Scan for the cell matching the given text and deliver its [x, y] coordinate at center. 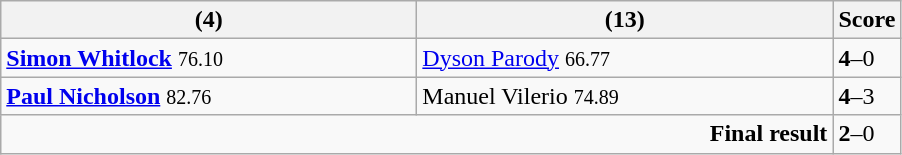
4–3 [867, 96]
(4) [209, 20]
(13) [625, 20]
Simon Whitlock 76.10 [209, 58]
4–0 [867, 58]
Dyson Parody 66.77 [625, 58]
2–0 [867, 134]
Manuel Vilerio 74.89 [625, 96]
Final result [417, 134]
Score [867, 20]
Paul Nicholson 82.76 [209, 96]
